Detect which cell encompasses the target text, then output its [X, Y] center coordinate. 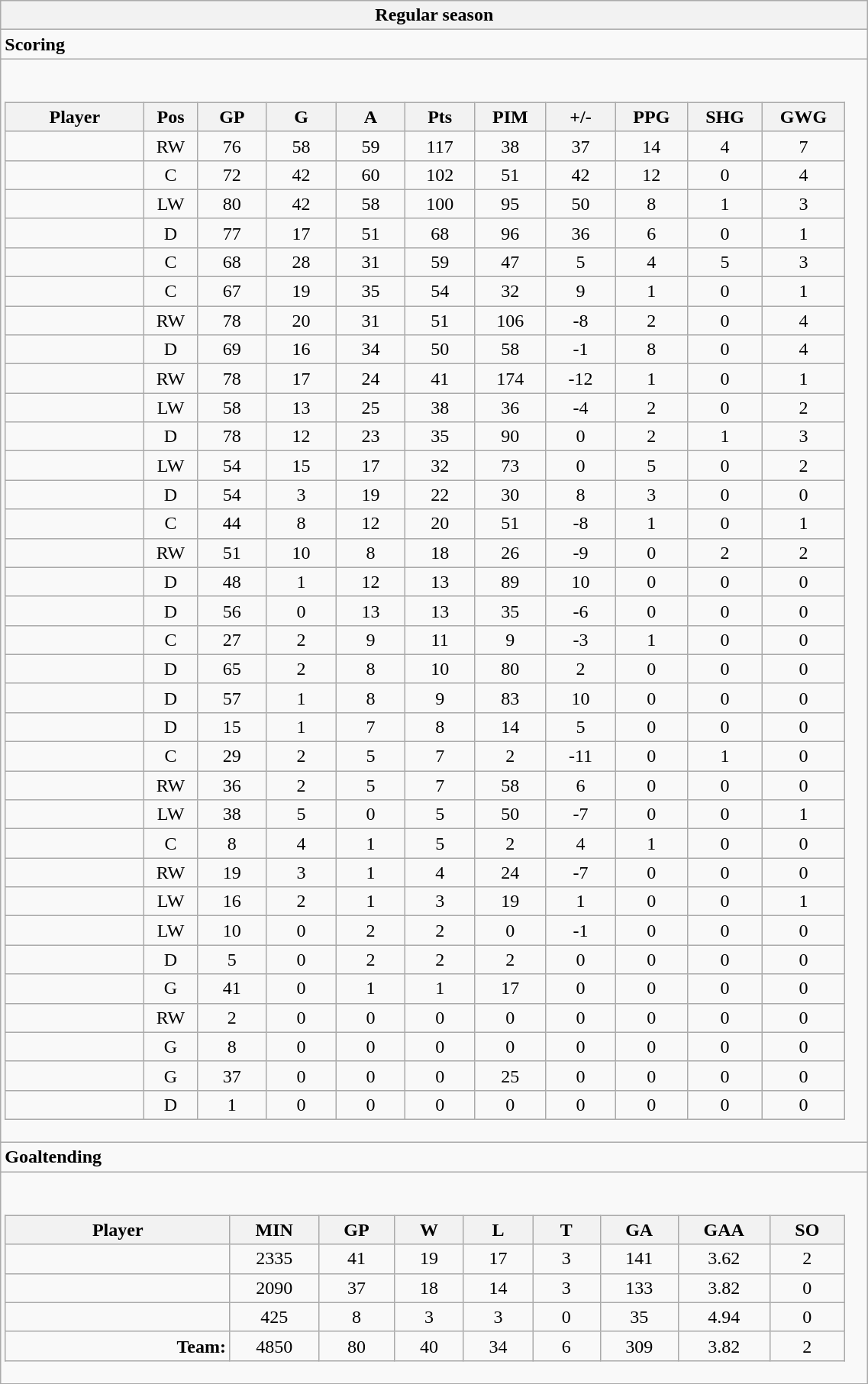
+/- [580, 117]
65 [232, 669]
SHG [725, 117]
60 [371, 175]
425 [274, 1317]
89 [511, 582]
SO [807, 1230]
3.62 [724, 1259]
44 [232, 524]
83 [511, 698]
-11 [580, 757]
GWG [803, 117]
11 [440, 640]
GA [639, 1230]
96 [511, 233]
L [498, 1230]
4850 [274, 1346]
309 [639, 1346]
56 [232, 611]
Pos [171, 117]
73 [511, 466]
GAA [724, 1230]
PIM [511, 117]
T [566, 1230]
40 [429, 1346]
2335 [274, 1259]
133 [639, 1288]
-3 [580, 640]
141 [639, 1259]
76 [232, 146]
23 [371, 437]
2090 [274, 1288]
30 [511, 495]
Scoring [434, 44]
PPG [652, 117]
29 [232, 757]
27 [232, 640]
77 [232, 233]
100 [440, 204]
90 [511, 437]
Regular season [434, 15]
47 [511, 262]
-4 [580, 408]
174 [511, 379]
Goaltending [434, 1157]
Team: [118, 1346]
26 [511, 553]
102 [440, 175]
67 [232, 292]
22 [440, 495]
Player MIN GP W L T GA GAA SO 2335 41 19 17 3 141 3.62 2 2090 37 18 14 3 133 3.82 0 425 8 3 3 0 35 4.94 0 Team: 4850 80 40 34 6 309 3.82 2 [434, 1278]
-6 [580, 611]
57 [232, 698]
MIN [274, 1230]
W [429, 1230]
95 [511, 204]
Pts [440, 117]
48 [232, 582]
28 [301, 262]
69 [232, 350]
4.94 [724, 1317]
106 [511, 321]
-9 [580, 553]
-12 [580, 379]
A [371, 117]
72 [232, 175]
117 [440, 146]
